Extract the (x, y) coordinate from the center of the cell holding the provided text.  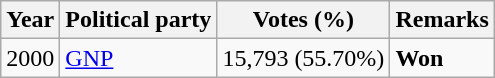
Won (442, 58)
Votes (%) (304, 20)
GNP (138, 58)
15,793 (55.70%) (304, 58)
2000 (30, 58)
Remarks (442, 20)
Year (30, 20)
Political party (138, 20)
